Provide the [X, Y] coordinate of the cell's center where the given text is located.  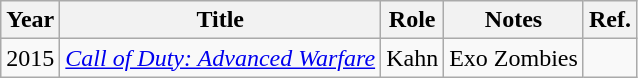
Kahn [412, 58]
Year [30, 20]
Notes [514, 20]
Call of Duty: Advanced Warfare [220, 58]
2015 [30, 58]
Ref. [610, 20]
Role [412, 20]
Exo Zombies [514, 58]
Title [220, 20]
